Detect which cell encompasses the target text, then output its (X, Y) center coordinate. 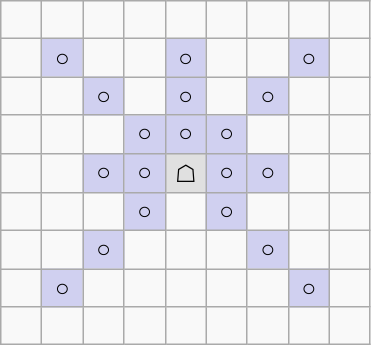
☖ (186, 173)
